Output the (x, y) coordinate of the center of the cell containing the given text.  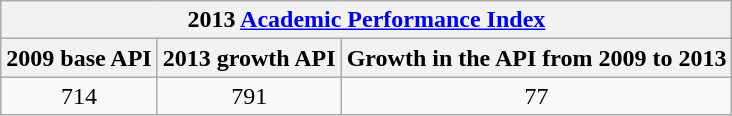
791 (249, 96)
Growth in the API from 2009 to 2013 (536, 58)
714 (79, 96)
77 (536, 96)
2009 base API (79, 58)
2013 Academic Performance Index (366, 20)
2013 growth API (249, 58)
